Output the [x, y] coordinate of the center of the cell containing the given text.  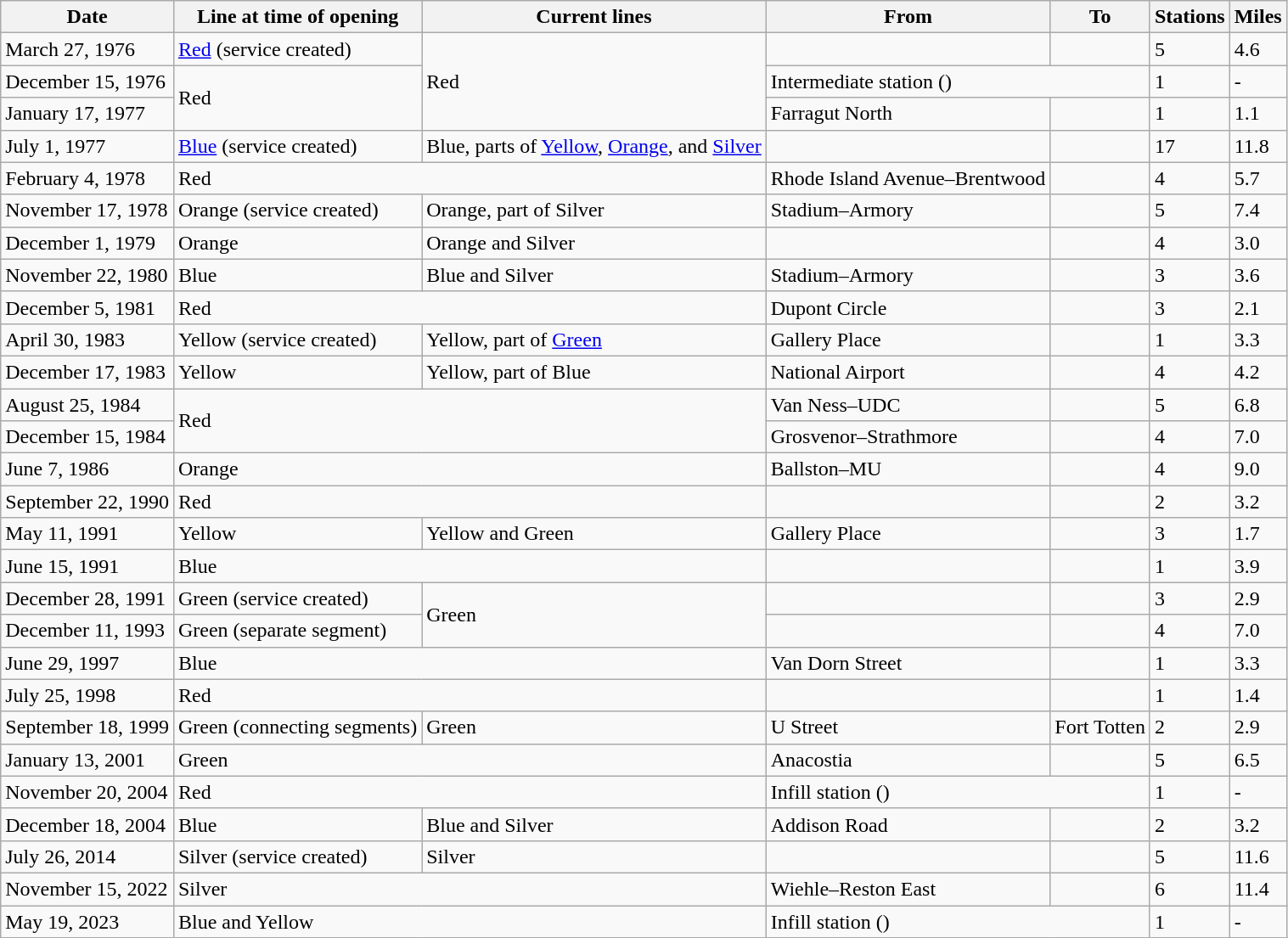
Orange and Silver [594, 243]
December 11, 1993 [87, 631]
December 28, 1991 [87, 598]
September 22, 1990 [87, 502]
November 20, 2004 [87, 792]
Wiehle–Reston East [908, 889]
July 25, 1998 [87, 695]
Intermediate station () [958, 81]
January 13, 2001 [87, 760]
Van Ness–UDC [908, 405]
Van Dorn Street [908, 663]
Grosvenor–Strathmore [908, 437]
4.2 [1258, 372]
Orange (service created) [297, 211]
11.6 [1258, 857]
December 1, 1979 [87, 243]
5.7 [1258, 178]
Blue and Yellow [470, 921]
To [1100, 17]
December 15, 1984 [87, 437]
Date [87, 17]
1.7 [1258, 534]
Farragut North [908, 114]
May 19, 2023 [87, 921]
December 15, 1976 [87, 81]
September 18, 1999 [87, 727]
6.5 [1258, 760]
Miles [1258, 17]
6 [1190, 889]
17 [1190, 146]
11.8 [1258, 146]
July 26, 2014 [87, 857]
December 5, 1981 [87, 307]
Yellow, part of Green [594, 340]
November 17, 1978 [87, 211]
U Street [908, 727]
Green (connecting segments) [297, 727]
1.1 [1258, 114]
December 17, 1983 [87, 372]
Green (service created) [297, 598]
Stations [1190, 17]
March 27, 1976 [87, 49]
1.4 [1258, 695]
January 17, 1977 [87, 114]
Yellow (service created) [297, 340]
6.8 [1258, 405]
2.1 [1258, 307]
Yellow, part of Blue [594, 372]
Ballston–MU [908, 469]
November 22, 1980 [87, 275]
Current lines [594, 17]
11.4 [1258, 889]
Rhode Island Avenue–Brentwood [908, 178]
Anacostia [908, 760]
7.4 [1258, 211]
Dupont Circle [908, 307]
Green (separate segment) [297, 631]
Addison Road [908, 824]
4.6 [1258, 49]
Fort Totten [1100, 727]
Blue, parts of Yellow, Orange, and Silver [594, 146]
Line at time of opening [297, 17]
June 7, 1986 [87, 469]
June 15, 1991 [87, 566]
July 1, 1977 [87, 146]
December 18, 2004 [87, 824]
February 4, 1978 [87, 178]
9.0 [1258, 469]
National Airport [908, 372]
Orange, part of Silver [594, 211]
April 30, 1983 [87, 340]
May 11, 1991 [87, 534]
Red (service created) [297, 49]
From [908, 17]
Yellow and Green [594, 534]
Silver (service created) [297, 857]
3.9 [1258, 566]
November 15, 2022 [87, 889]
3.6 [1258, 275]
June 29, 1997 [87, 663]
Blue (service created) [297, 146]
August 25, 1984 [87, 405]
3.0 [1258, 243]
